For the text-containing cell, return its midpoint in (X, Y) coordinate format. 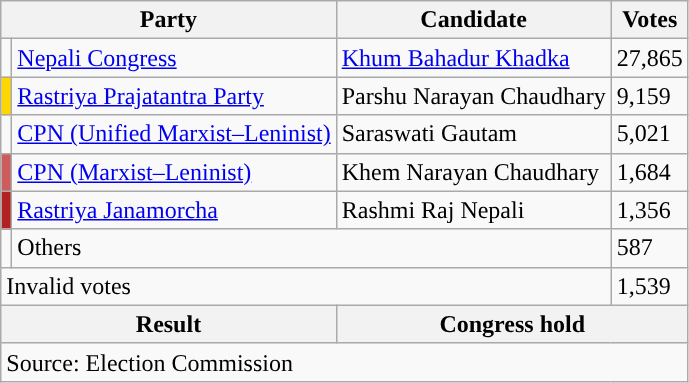
Rastriya Janamorcha (174, 210)
9,159 (650, 96)
Saraswati Gautam (474, 134)
27,865 (650, 58)
1,539 (650, 286)
Nepali Congress (174, 58)
Congress hold (512, 324)
587 (650, 248)
Others (312, 248)
Votes (650, 20)
Rashmi Raj Nepali (474, 210)
CPN (Marxist–Leninist) (174, 172)
1,356 (650, 210)
Candidate (474, 20)
1,684 (650, 172)
Rastriya Prajatantra Party (174, 96)
Khum Bahadur Khadka (474, 58)
Parshu Narayan Chaudhary (474, 96)
Invalid votes (306, 286)
Source: Election Commission (344, 362)
5,021 (650, 134)
Khem Narayan Chaudhary (474, 172)
Party (168, 20)
CPN (Unified Marxist–Leninist) (174, 134)
Result (168, 324)
